From the cell containing the given text, extract its center point as (X, Y) coordinate. 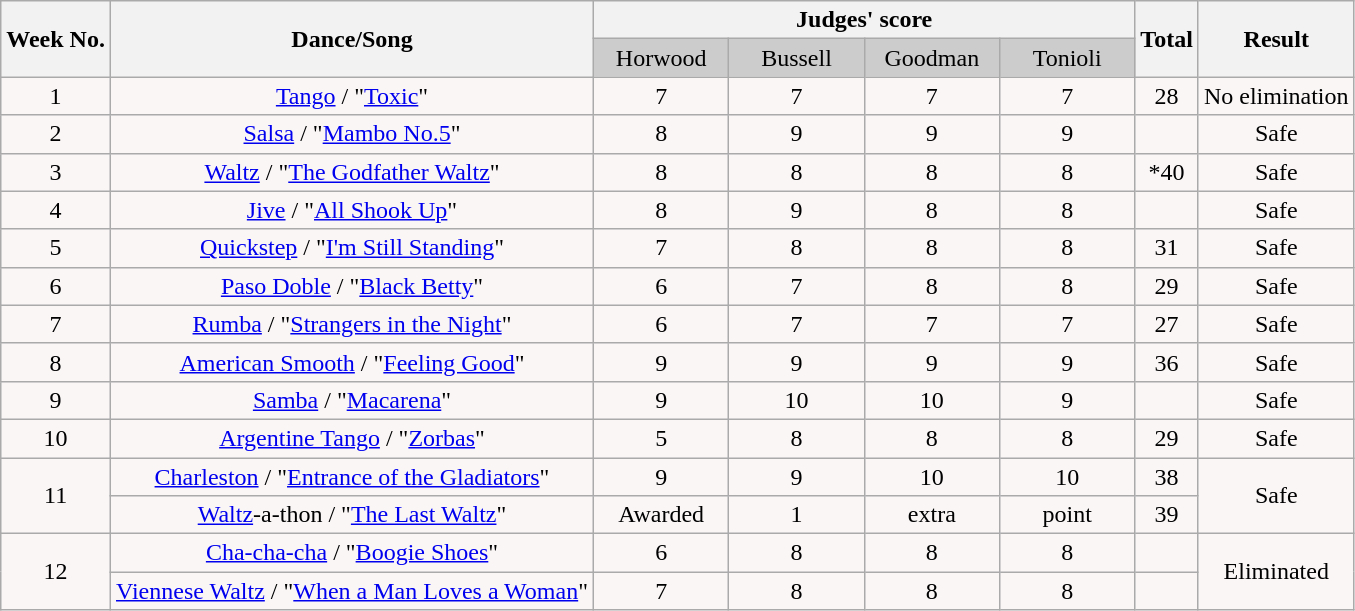
*40 (1167, 172)
39 (1167, 515)
Bussell (796, 58)
Cha-cha-cha / "Boogie Shoes" (352, 553)
Dance/Song (352, 39)
Rumba / "Strangers in the Night" (352, 324)
Quickstep / "I'm Still Standing" (352, 248)
Paso Doble / "Black Betty" (352, 286)
Viennese Waltz / "When a Man Loves a Woman" (352, 591)
36 (1167, 362)
Tango / "Toxic" (352, 96)
38 (1167, 477)
extra (932, 515)
Waltz-a-thon / "The Last Waltz" (352, 515)
Samba / "Macarena" (352, 400)
Awarded (662, 515)
27 (1167, 324)
Total (1167, 39)
point (1066, 515)
2 (56, 134)
Waltz / "The Godfather Waltz" (352, 172)
11 (56, 496)
Goodman (932, 58)
28 (1167, 96)
Result (1276, 39)
4 (56, 210)
No elimination (1276, 96)
Argentine Tango / "Zorbas" (352, 438)
Judges' score (864, 20)
Salsa / "Mambo No.5" (352, 134)
3 (56, 172)
Tonioli (1066, 58)
Charleston / "Entrance of the Gladiators" (352, 477)
Eliminated (1276, 572)
American Smooth / "Feeling Good" (352, 362)
31 (1167, 248)
Week No. (56, 39)
Jive / "All Shook Up" (352, 210)
12 (56, 572)
Horwood (662, 58)
